Locate the cell with the specified text and output its [X, Y] center coordinate. 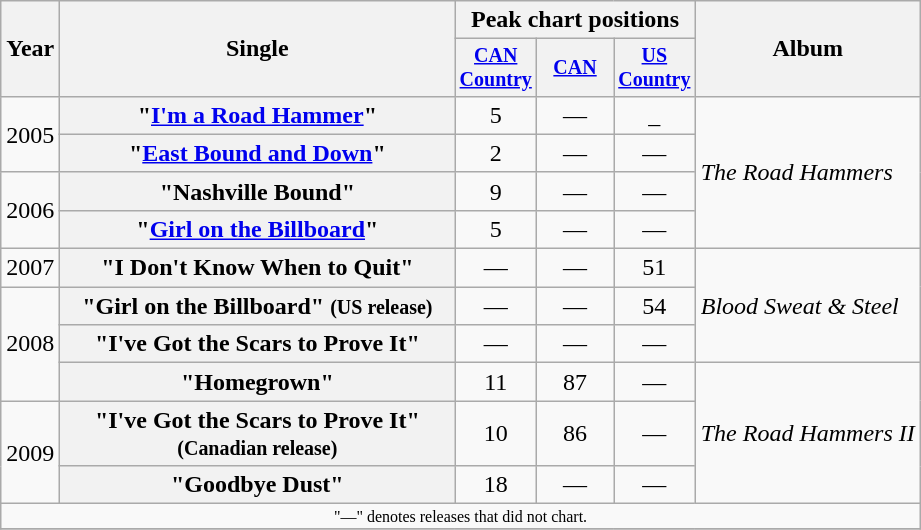
2005 [30, 134]
18 [496, 485]
CAN [576, 68]
"I'm a Road Hammer" [258, 115]
"East Bound and Down" [258, 153]
9 [496, 191]
Year [30, 49]
"I Don't Know When to Quit" [258, 268]
"Nashville Bound" [258, 191]
US Country [655, 68]
"Girl on the Billboard" [258, 229]
2009 [30, 452]
10 [496, 434]
The Road Hammers II [808, 434]
2006 [30, 210]
2007 [30, 268]
"I've Got the Scars to Prove It"(Canadian release) [258, 434]
"I've Got the Scars to Prove It" [258, 344]
Peak chart positions [575, 20]
Single [258, 49]
"Goodbye Dust" [258, 485]
"Girl on the Billboard" (US release) [258, 306]
86 [576, 434]
Blood Sweat & Steel [808, 306]
Album [808, 49]
"—" denotes releases that did not chart. [461, 516]
_ [655, 115]
11 [496, 382]
CAN Country [496, 68]
87 [576, 382]
54 [655, 306]
51 [655, 268]
2 [496, 153]
2008 [30, 344]
"Homegrown" [258, 382]
The Road Hammers [808, 172]
